Search for the cell housing the specified text and yield its [X, Y] center coordinate. 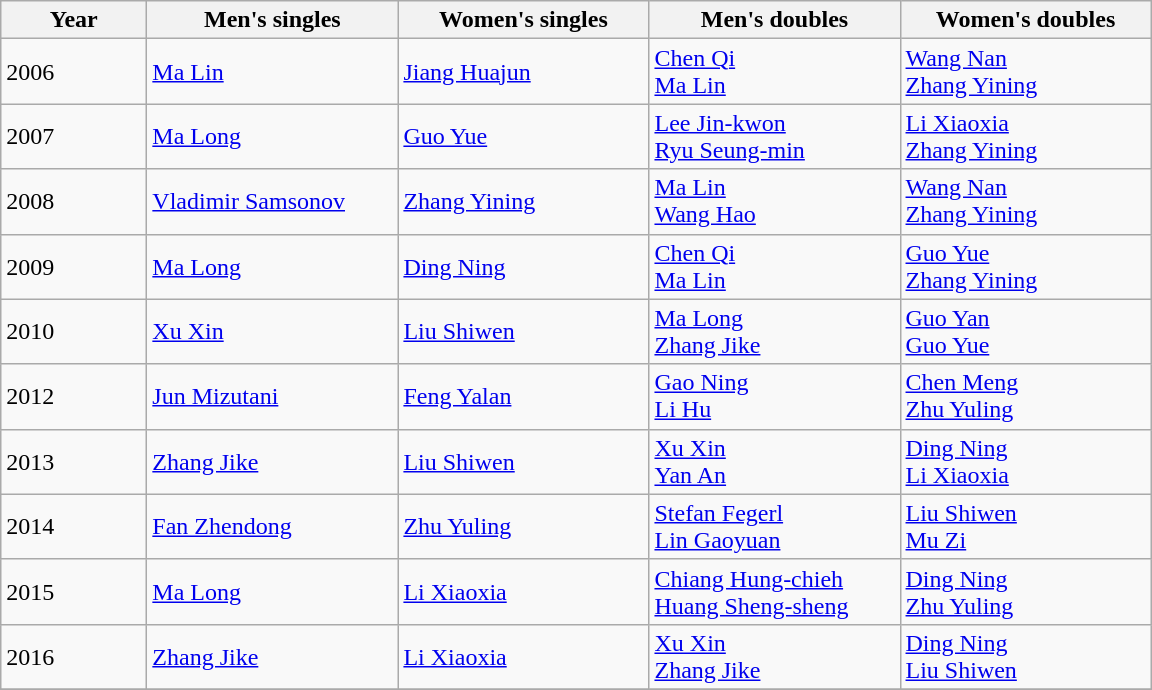
2007 [74, 136]
Lee Jin-kwon Ryu Seung-min [774, 136]
Stefan Fegerl Lin Gaoyuan [774, 526]
Ma Lin [272, 72]
2010 [74, 332]
Xu Xin Yan An [774, 462]
Guo Yue Zhang Yining [1026, 266]
Chen Meng Zhu Yuling [1026, 396]
Women's doubles [1026, 20]
Zhang Yining [524, 202]
2008 [74, 202]
Zhu Yuling [524, 526]
Ma Lin Wang Hao [774, 202]
2006 [74, 72]
Ma Long Zhang Jike [774, 332]
Women's singles [524, 20]
2016 [74, 656]
Gao Ning Li Hu [774, 396]
Ding Ning Li Xiaoxia [1026, 462]
Ding Ning [524, 266]
2013 [74, 462]
Jiang Huajun [524, 72]
Liu Shiwen Mu Zi [1026, 526]
2012 [74, 396]
Xu Xin [272, 332]
Men's doubles [774, 20]
Feng Yalan [524, 396]
Vladimir Samsonov [272, 202]
Xu Xin Zhang Jike [774, 656]
Chiang Hung-chieh Huang Sheng-sheng [774, 592]
Year [74, 20]
2014 [74, 526]
2009 [74, 266]
Li Xiaoxia Zhang Yining [1026, 136]
Ding Ning Liu Shiwen [1026, 656]
Fan Zhendong [272, 526]
2015 [74, 592]
Guo Yue [524, 136]
Jun Mizutani [272, 396]
Ding Ning Zhu Yuling [1026, 592]
Guo Yan Guo Yue [1026, 332]
Men's singles [272, 20]
